Detect which cell encompasses the target text, then output its (x, y) center coordinate. 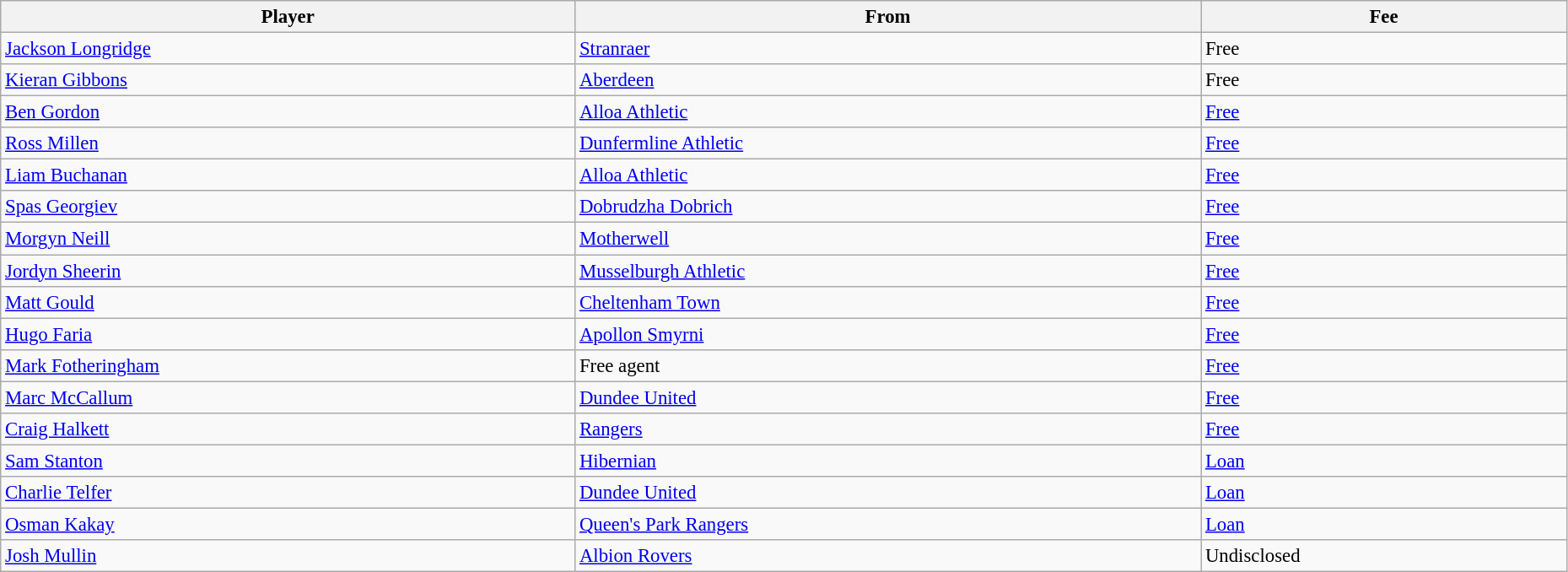
Albion Rovers (888, 556)
Free agent (888, 365)
Ross Millen (288, 143)
Ben Gordon (288, 112)
Player (288, 17)
Undisclosed (1384, 556)
Musselburgh Athletic (888, 271)
Kieran Gibbons (288, 80)
Osman Kakay (288, 524)
Josh Mullin (288, 556)
Rangers (888, 429)
Mark Fotheringham (288, 365)
Jordyn Sheerin (288, 271)
Charlie Telfer (288, 493)
Craig Halkett (288, 429)
Morgyn Neill (288, 239)
Aberdeen (888, 80)
Hibernian (888, 461)
Dobrudzha Dobrich (888, 207)
Hugo Faria (288, 334)
Cheltenham Town (888, 302)
Sam Stanton (288, 461)
Queen's Park Rangers (888, 524)
Jackson Longridge (288, 49)
Fee (1384, 17)
Liam Buchanan (288, 175)
Dunfermline Athletic (888, 143)
Spas Georgiev (288, 207)
Marc McCallum (288, 397)
From (888, 17)
Apollon Smyrni (888, 334)
Motherwell (888, 239)
Matt Gould (288, 302)
Stranraer (888, 49)
